Locate the cell with the specified text and output its [X, Y] center coordinate. 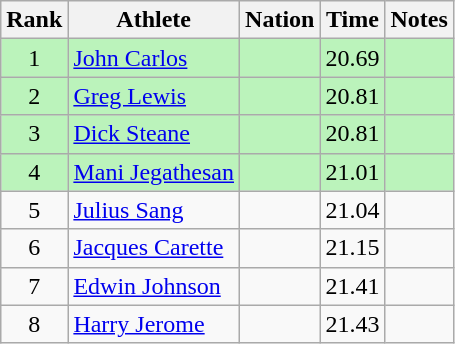
3 [34, 134]
21.04 [352, 210]
Edwin Johnson [154, 286]
Rank [34, 20]
21.15 [352, 248]
21.43 [352, 324]
Harry Jerome [154, 324]
Julius Sang [154, 210]
20.69 [352, 58]
21.41 [352, 286]
2 [34, 96]
Nation [280, 20]
4 [34, 172]
Athlete [154, 20]
Greg Lewis [154, 96]
Notes [419, 20]
John Carlos [154, 58]
8 [34, 324]
21.01 [352, 172]
Jacques Carette [154, 248]
6 [34, 248]
Time [352, 20]
1 [34, 58]
7 [34, 286]
Dick Steane [154, 134]
5 [34, 210]
Mani Jegathesan [154, 172]
